Search for the cell housing the specified text and yield its [X, Y] center coordinate. 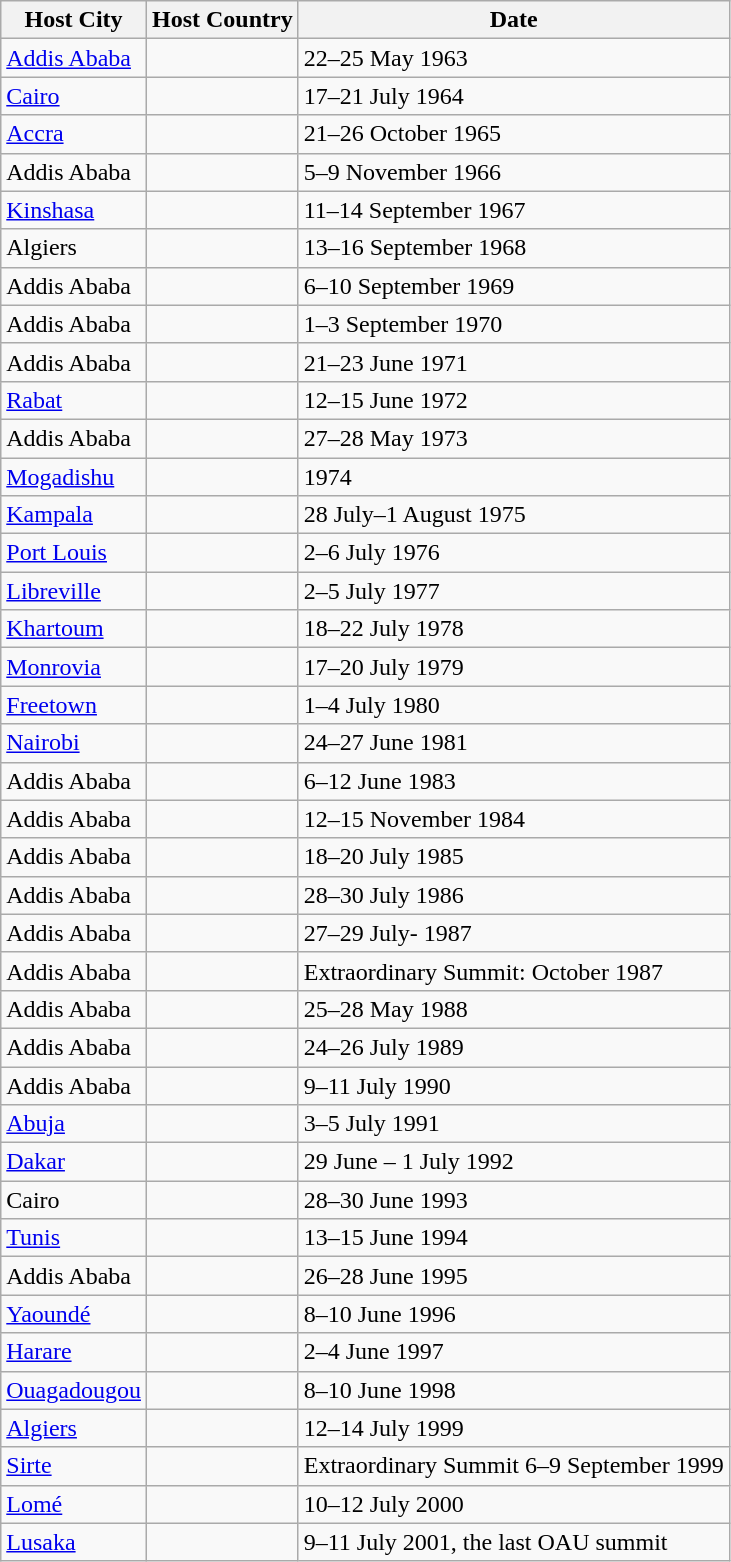
21–26 October 1965 [514, 134]
24–27 June 1981 [514, 743]
Yaoundé [74, 1314]
25–28 May 1988 [514, 1009]
Extraordinary Summit 6–9 September 1999 [514, 1466]
Port Louis [74, 553]
21–23 June 1971 [514, 362]
Tunis [74, 1238]
Host Country [222, 20]
6–12 June 1983 [514, 781]
28 July–1 August 1975 [514, 515]
28–30 July 1986 [514, 895]
8–10 June 1996 [514, 1314]
Accra [74, 134]
3–5 July 1991 [514, 1124]
1–3 September 1970 [514, 324]
Lusaka [74, 1542]
18–22 July 1978 [514, 629]
6–10 September 1969 [514, 286]
Lomé [74, 1504]
Abuja [74, 1124]
Sirte [74, 1466]
12–14 July 1999 [514, 1428]
11–14 September 1967 [514, 210]
Khartoum [74, 629]
24–26 July 1989 [514, 1047]
Nairobi [74, 743]
12–15 June 1972 [514, 400]
2–4 June 1997 [514, 1352]
22–25 May 1963 [514, 58]
Mogadishu [74, 477]
Ouagadougou [74, 1390]
1–4 July 1980 [514, 705]
Date [514, 20]
Extraordinary Summit: October 1987 [514, 971]
28–30 June 1993 [514, 1200]
2–6 July 1976 [514, 553]
Harare [74, 1352]
Rabat [74, 400]
Monrovia [74, 667]
Freetown [74, 705]
13–16 September 1968 [514, 248]
29 June – 1 July 1992 [514, 1162]
Kampala [74, 515]
10–12 July 2000 [514, 1504]
8–10 June 1998 [514, 1390]
26–28 June 1995 [514, 1276]
9–11 July 1990 [514, 1085]
13–15 June 1994 [514, 1238]
Libreville [74, 591]
17–20 July 1979 [514, 667]
9–11 July 2001, the last OAU summit [514, 1542]
12–15 November 1984 [514, 819]
Host City [74, 20]
17–21 July 1964 [514, 96]
18–20 July 1985 [514, 857]
27–29 July- 1987 [514, 933]
Kinshasa [74, 210]
2–5 July 1977 [514, 591]
27–28 May 1973 [514, 438]
Dakar [74, 1162]
1974 [514, 477]
5–9 November 1966 [514, 172]
